Return [X, Y] of the center of cell containing provided text 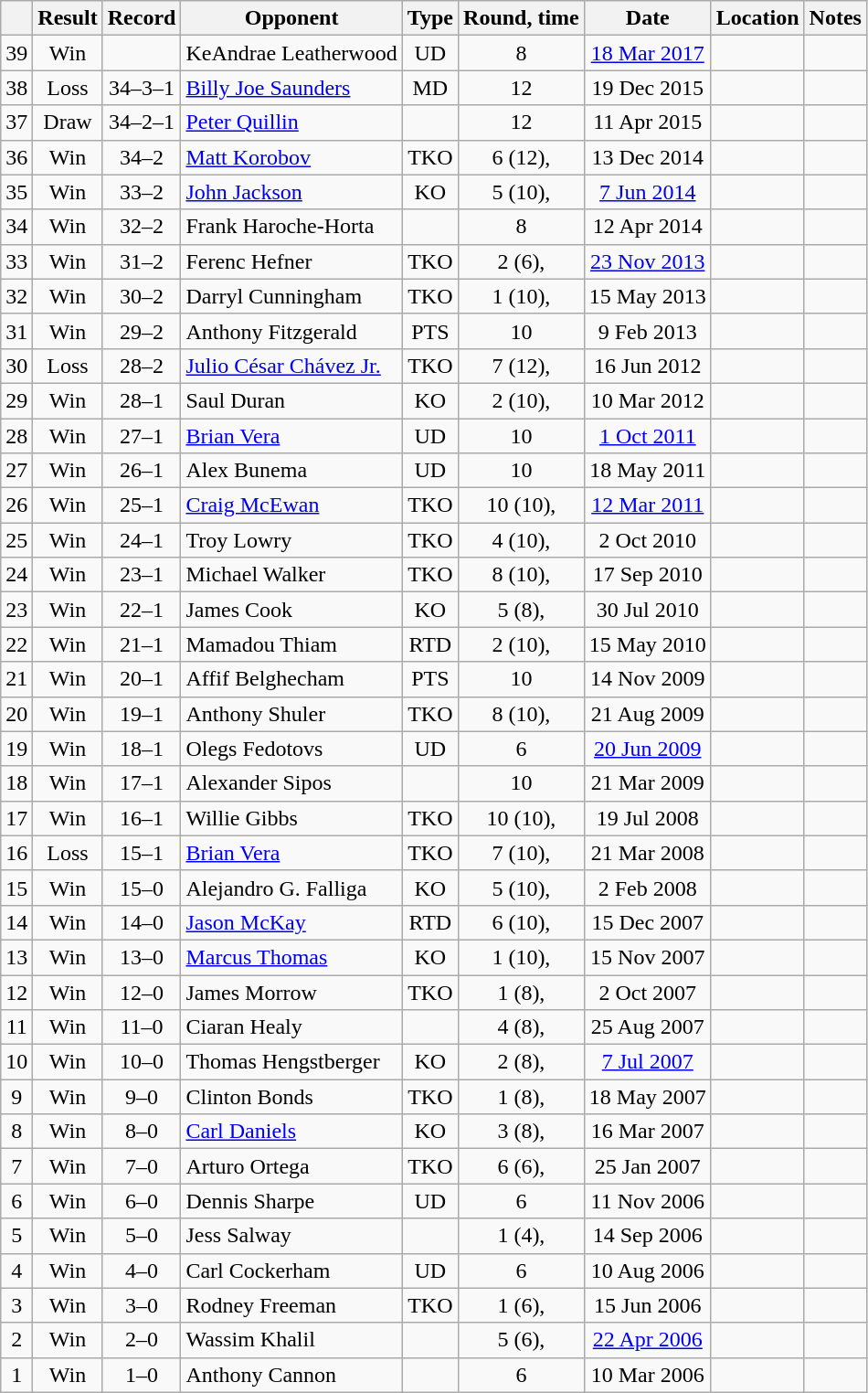
Michael Walker [291, 575]
11 Apr 2015 [647, 122]
34–3–1 [142, 88]
Peter Quillin [291, 122]
15–0 [142, 888]
16–1 [142, 818]
17 [16, 818]
6–0 [142, 1201]
26 [16, 505]
36 [16, 157]
Alexander Sipos [291, 783]
2 (8), [522, 1062]
Darryl Cunningham [291, 296]
1 [16, 1375]
5–0 [142, 1236]
28 [16, 436]
14–0 [142, 922]
23–1 [142, 575]
15 [16, 888]
14 [16, 922]
12 Apr 2014 [647, 227]
18 May 2011 [647, 471]
6 (10), [522, 922]
10–0 [142, 1062]
21 Mar 2008 [647, 853]
35 [16, 192]
James Cook [291, 610]
31–2 [142, 261]
15–1 [142, 853]
12–0 [142, 992]
15 May 2010 [647, 644]
James Morrow [291, 992]
4 [16, 1271]
10 Aug 2006 [647, 1271]
32 [16, 296]
22 Apr 2006 [647, 1340]
13 Dec 2014 [647, 157]
24–1 [142, 540]
25–1 [142, 505]
Matt Korobov [291, 157]
Troy Lowry [291, 540]
1 (6), [522, 1305]
8–0 [142, 1132]
20 Jun 2009 [647, 749]
22–1 [142, 610]
2 Feb 2008 [647, 888]
21 Aug 2009 [647, 714]
5 (6), [522, 1340]
3–0 [142, 1305]
Round, time [522, 18]
12 Mar 2011 [647, 505]
Wassim Khalil [291, 1340]
16 Mar 2007 [647, 1132]
13 [16, 957]
28–2 [142, 366]
30–2 [142, 296]
2–0 [142, 1340]
28–1 [142, 400]
21 Mar 2009 [647, 783]
Affif Belghecham [291, 679]
38 [16, 88]
15 Dec 2007 [647, 922]
Rodney Freeman [291, 1305]
1 (4), [522, 1236]
14 Nov 2009 [647, 679]
7–0 [142, 1166]
16 [16, 853]
16 Jun 2012 [647, 366]
18–1 [142, 749]
9 [16, 1097]
4 (8), [522, 1027]
Dennis Sharpe [291, 1201]
26–1 [142, 471]
Anthony Shuler [291, 714]
10 Mar 2006 [647, 1375]
Carl Cockerham [291, 1271]
3 (8), [522, 1132]
7 (12), [522, 366]
21 [16, 679]
7 Jun 2014 [647, 192]
5 (8), [522, 610]
17–1 [142, 783]
20 [16, 714]
Jason McKay [291, 922]
Anthony Cannon [291, 1375]
21–1 [142, 644]
Record [142, 18]
25 [16, 540]
1 Oct 2011 [647, 436]
Draw [68, 122]
33–2 [142, 192]
Ferenc Hefner [291, 261]
3 [16, 1305]
11 Nov 2006 [647, 1201]
7 Jul 2007 [647, 1062]
25 Aug 2007 [647, 1027]
Saul Duran [291, 400]
30 [16, 366]
19 Jul 2008 [647, 818]
23 [16, 610]
Billy Joe Saunders [291, 88]
27–1 [142, 436]
18 [16, 783]
7 [16, 1166]
33 [16, 261]
Julio César Chávez Jr. [291, 366]
29–2 [142, 331]
10 Mar 2012 [647, 400]
Date [647, 18]
23 Nov 2013 [647, 261]
31 [16, 331]
25 Jan 2007 [647, 1166]
34–2 [142, 157]
Clinton Bonds [291, 1097]
John Jackson [291, 192]
Thomas Hengstberger [291, 1062]
19–1 [142, 714]
2 Oct 2010 [647, 540]
9–0 [142, 1097]
Location [757, 18]
9 Feb 2013 [647, 331]
24 [16, 575]
Ciaran Healy [291, 1027]
32–2 [142, 227]
15 Jun 2006 [647, 1305]
Notes [835, 18]
Result [68, 18]
19 Dec 2015 [647, 88]
18 Mar 2017 [647, 53]
Mamadou Thiam [291, 644]
4 (10), [522, 540]
Type [429, 18]
MD [429, 88]
17 Sep 2010 [647, 575]
6 (6), [522, 1166]
37 [16, 122]
Anthony Fitzgerald [291, 331]
11 [16, 1027]
Olegs Fedotovs [291, 749]
30 Jul 2010 [647, 610]
18 May 2007 [647, 1097]
5 [16, 1236]
11–0 [142, 1027]
22 [16, 644]
Opponent [291, 18]
15 May 2013 [647, 296]
1–0 [142, 1375]
2 (6), [522, 261]
Arturo Ortega [291, 1166]
29 [16, 400]
13–0 [142, 957]
15 Nov 2007 [647, 957]
39 [16, 53]
6 (12), [522, 157]
Carl Daniels [291, 1132]
7 (10), [522, 853]
20–1 [142, 679]
Craig McEwan [291, 505]
Marcus Thomas [291, 957]
Willie Gibbs [291, 818]
Alejandro G. Falliga [291, 888]
34–2–1 [142, 122]
Frank Haroche-Horta [291, 227]
KeAndrae Leatherwood [291, 53]
Alex Bunema [291, 471]
14 Sep 2006 [647, 1236]
4–0 [142, 1271]
2 [16, 1340]
34 [16, 227]
2 Oct 2007 [647, 992]
27 [16, 471]
19 [16, 749]
Jess Salway [291, 1236]
